Provide the (X, Y) coordinate of the cell's center where the given text is located.  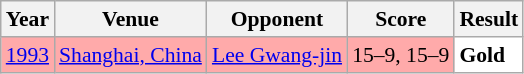
Result (488, 19)
Opponent (277, 19)
Venue (130, 19)
Score (400, 19)
15–9, 15–9 (400, 55)
Gold (488, 55)
Shanghai, China (130, 55)
1993 (28, 55)
Lee Gwang-jin (277, 55)
Year (28, 19)
